Pinpoint the cell where the given text exists, returning its (X, Y) midpoint coordinate. 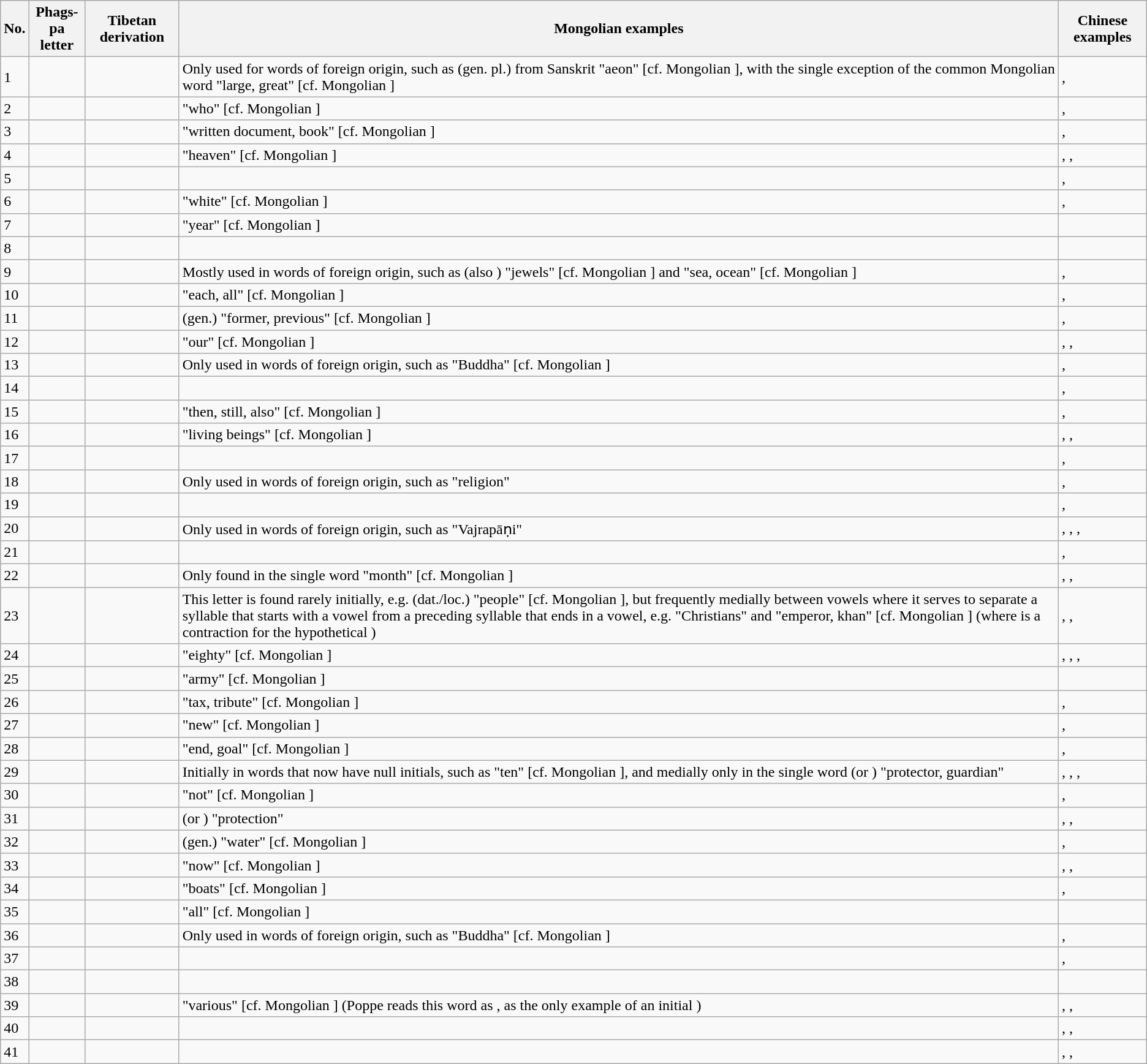
26 (15, 702)
Mostly used in words of foreign origin, such as (also ) "jewels" [cf. Mongolian ] and "sea, ocean" [cf. Mongolian ] (619, 271)
29 (15, 772)
"year" [cf. Mongolian ] (619, 225)
Only found in the single word "month" [cf. Mongolian ] (619, 576)
No. (15, 29)
"all" [cf. Mongolian ] (619, 911)
1 (15, 77)
11 (15, 318)
33 (15, 865)
"white" [cf. Mongolian ] (619, 202)
14 (15, 388)
"boats" [cf. Mongolian ] (619, 888)
9 (15, 271)
15 (15, 412)
"then, still, also" [cf. Mongolian ] (619, 412)
Initially in words that now have null initials, such as "ten" [cf. Mongolian ], and medially only in the single word (or ) "protector, guardian" (619, 772)
"heaven" [cf. Mongolian ] (619, 155)
6 (15, 202)
37 (15, 959)
32 (15, 842)
(gen.) "former, previous" [cf. Mongolian ] (619, 318)
24 (15, 655)
19 (15, 505)
12 (15, 341)
"each, all" [cf. Mongolian ] (619, 295)
Only used in words of foreign origin, such as "religion" (619, 481)
31 (15, 818)
Only used in words of foreign origin, such as "Vajrapāṇi" (619, 529)
36 (15, 935)
34 (15, 888)
3 (15, 132)
40 (15, 1028)
38 (15, 982)
"army" [cf. Mongolian ] (619, 679)
"living beings" [cf. Mongolian ] (619, 435)
21 (15, 553)
35 (15, 911)
2 (15, 108)
Mongolian examples (619, 29)
22 (15, 576)
"now" [cf. Mongolian ] (619, 865)
13 (15, 365)
"new" [cf. Mongolian ] (619, 725)
18 (15, 481)
"who" [cf. Mongolian ] (619, 108)
23 (15, 616)
39 (15, 1005)
25 (15, 679)
Tibetan derivation (132, 29)
20 (15, 529)
"written document, book" [cf. Mongolian ] (619, 132)
"eighty" [cf. Mongolian ] (619, 655)
"not" [cf. Mongolian ] (619, 795)
8 (15, 248)
41 (15, 1052)
16 (15, 435)
"end, goal" [cf. Mongolian ] (619, 749)
5 (15, 178)
(or ) "protection" (619, 818)
30 (15, 795)
17 (15, 458)
"various" [cf. Mongolian ] (Poppe reads this word as , as the only example of an initial ) (619, 1005)
10 (15, 295)
"tax, tribute" [cf. Mongolian ] (619, 702)
"our" [cf. Mongolian ] (619, 341)
(gen.) "water" [cf. Mongolian ] (619, 842)
Phags-paletter (56, 29)
27 (15, 725)
4 (15, 155)
28 (15, 749)
7 (15, 225)
Chinese examples (1103, 29)
